Return (X, Y) of the center of cell containing provided text 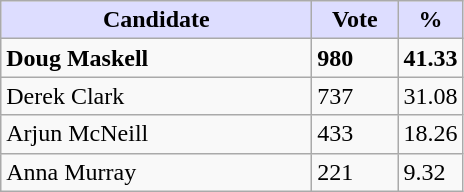
737 (355, 96)
433 (355, 134)
Vote (355, 20)
Anna Murray (156, 172)
Candidate (156, 20)
221 (355, 172)
980 (355, 58)
31.08 (430, 96)
Derek Clark (156, 96)
Arjun McNeill (156, 134)
9.32 (430, 172)
Doug Maskell (156, 58)
% (430, 20)
18.26 (430, 134)
41.33 (430, 58)
